Provide the [x, y] coordinate of the cell's center where the given text is located.  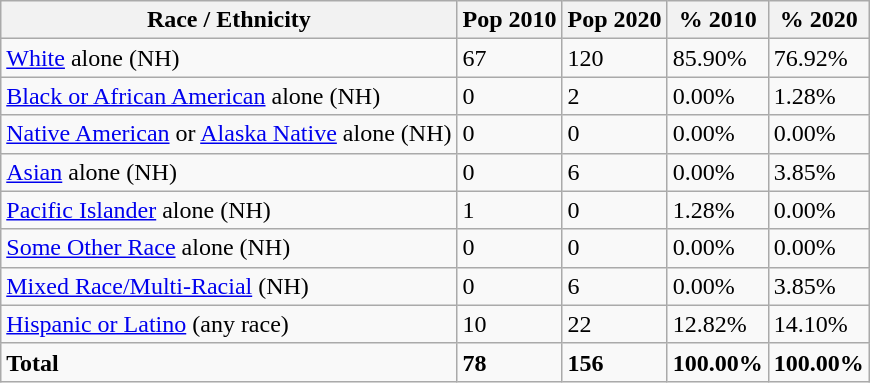
14.10% [818, 324]
10 [510, 324]
Total [229, 362]
Pop 2010 [510, 20]
156 [614, 362]
76.92% [818, 58]
Race / Ethnicity [229, 20]
67 [510, 58]
Pacific Islander alone (NH) [229, 210]
12.82% [718, 324]
Mixed Race/Multi-Racial (NH) [229, 286]
Pop 2020 [614, 20]
78 [510, 362]
Hispanic or Latino (any race) [229, 324]
85.90% [718, 58]
2 [614, 96]
1 [510, 210]
Some Other Race alone (NH) [229, 248]
White alone (NH) [229, 58]
22 [614, 324]
Native American or Alaska Native alone (NH) [229, 134]
120 [614, 58]
Asian alone (NH) [229, 172]
Black or African American alone (NH) [229, 96]
% 2020 [818, 20]
% 2010 [718, 20]
